Scan for the cell matching the given text and deliver its [X, Y] coordinate at center. 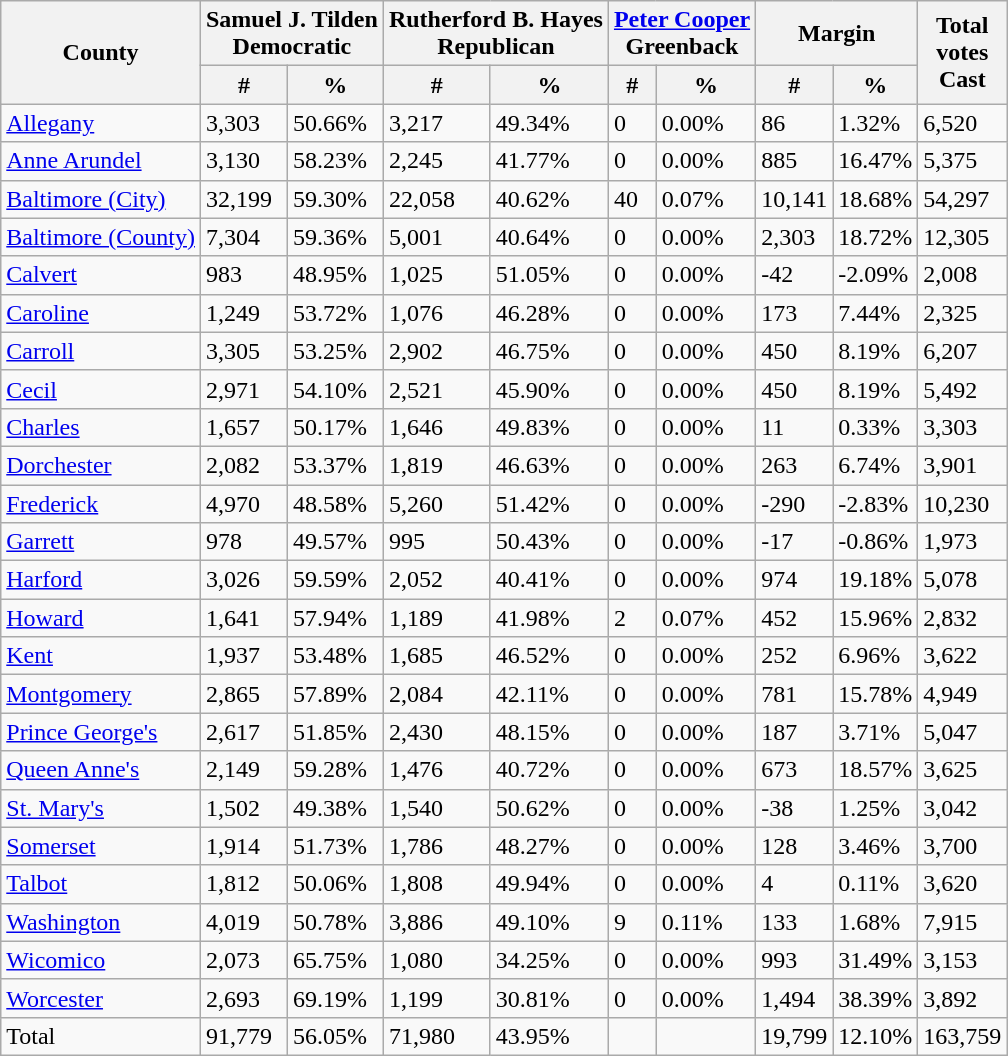
57.89% [335, 694]
7,915 [962, 922]
41.77% [549, 161]
6,520 [962, 123]
St. Mary's [101, 808]
Carroll [101, 351]
4,019 [244, 922]
1,685 [436, 656]
-42 [794, 275]
1,476 [436, 770]
1,808 [436, 884]
1,494 [794, 998]
56.05% [335, 1036]
1,641 [244, 618]
-38 [794, 808]
Rutherford B. HayesRepublican [496, 34]
46.28% [549, 313]
Dorchester [101, 465]
6.96% [876, 656]
Frederick [101, 503]
Charles [101, 427]
Wicomico [101, 960]
41.98% [549, 618]
163,759 [962, 1036]
38.39% [876, 998]
34.25% [549, 960]
49.38% [335, 808]
5,260 [436, 503]
12.10% [876, 1036]
781 [794, 694]
54.10% [335, 389]
3,026 [244, 580]
18.57% [876, 770]
1,937 [244, 656]
6,207 [962, 351]
Baltimore (County) [101, 237]
Margin [837, 34]
2,430 [436, 732]
40.62% [549, 199]
5,375 [962, 161]
46.63% [549, 465]
50.17% [335, 427]
452 [794, 618]
3.71% [876, 732]
5,047 [962, 732]
Anne Arundel [101, 161]
1,189 [436, 618]
-0.86% [876, 542]
50.43% [549, 542]
43.95% [549, 1036]
3,620 [962, 884]
Howard [101, 618]
91,779 [244, 1036]
-2.09% [876, 275]
1,199 [436, 998]
2,325 [962, 313]
1.68% [876, 922]
49.10% [549, 922]
50.06% [335, 884]
49.94% [549, 884]
2 [632, 618]
16.47% [876, 161]
Kent [101, 656]
4 [794, 884]
46.52% [549, 656]
53.37% [335, 465]
2,073 [244, 960]
Allegany [101, 123]
Calvert [101, 275]
49.34% [549, 123]
1,080 [436, 960]
45.90% [549, 389]
42.11% [549, 694]
40.72% [549, 770]
6.74% [876, 465]
1,973 [962, 542]
Montgomery [101, 694]
51.42% [549, 503]
4,970 [244, 503]
9 [632, 922]
Total [101, 1036]
48.27% [549, 846]
673 [794, 770]
30.81% [549, 998]
40.64% [549, 237]
TotalvotesCast [962, 52]
2,865 [244, 694]
50.78% [335, 922]
2,971 [244, 389]
3,625 [962, 770]
885 [794, 161]
2,082 [244, 465]
10,230 [962, 503]
59.28% [335, 770]
57.94% [335, 618]
15.96% [876, 618]
32,199 [244, 199]
4,949 [962, 694]
54,297 [962, 199]
133 [794, 922]
10,141 [794, 199]
3,042 [962, 808]
Worcester [101, 998]
5,492 [962, 389]
3,892 [962, 998]
5,001 [436, 237]
11 [794, 427]
2,902 [436, 351]
263 [794, 465]
2,521 [436, 389]
3.46% [876, 846]
Prince George's [101, 732]
1.25% [876, 808]
86 [794, 123]
69.19% [335, 998]
1,819 [436, 465]
-17 [794, 542]
65.75% [335, 960]
983 [244, 275]
58.23% [335, 161]
7.44% [876, 313]
128 [794, 846]
2,617 [244, 732]
51.85% [335, 732]
187 [794, 732]
995 [436, 542]
12,305 [962, 237]
Garrett [101, 542]
49.57% [335, 542]
1,646 [436, 427]
18.72% [876, 237]
53.25% [335, 351]
Queen Anne's [101, 770]
Samuel J. TildenDemocratic [292, 34]
993 [794, 960]
3,700 [962, 846]
3,622 [962, 656]
48.95% [335, 275]
Cecil [101, 389]
51.73% [335, 846]
-2.83% [876, 503]
2,008 [962, 275]
48.58% [335, 503]
3,901 [962, 465]
15.78% [876, 694]
48.15% [549, 732]
49.83% [549, 427]
19,799 [794, 1036]
Caroline [101, 313]
53.48% [335, 656]
1,540 [436, 808]
252 [794, 656]
18.68% [876, 199]
2,052 [436, 580]
Washington [101, 922]
1,812 [244, 884]
50.66% [335, 123]
974 [794, 580]
2,832 [962, 618]
Baltimore (City) [101, 199]
59.36% [335, 237]
Somerset [101, 846]
3,153 [962, 960]
1,786 [436, 846]
2,303 [794, 237]
2,084 [436, 694]
3,130 [244, 161]
3,305 [244, 351]
Harford [101, 580]
46.75% [549, 351]
2,245 [436, 161]
53.72% [335, 313]
50.62% [549, 808]
59.59% [335, 580]
1,025 [436, 275]
173 [794, 313]
0.33% [876, 427]
40 [632, 199]
51.05% [549, 275]
31.49% [876, 960]
1,657 [244, 427]
1,914 [244, 846]
7,304 [244, 237]
71,980 [436, 1036]
978 [244, 542]
Talbot [101, 884]
5,078 [962, 580]
1,076 [436, 313]
1.32% [876, 123]
40.41% [549, 580]
County [101, 52]
1,249 [244, 313]
1,502 [244, 808]
22,058 [436, 199]
2,693 [244, 998]
Peter CooperGreenback [682, 34]
3,886 [436, 922]
2,149 [244, 770]
59.30% [335, 199]
19.18% [876, 580]
3,217 [436, 123]
-290 [794, 503]
